Extract the [x, y] coordinate from the center of the cell holding the provided text.  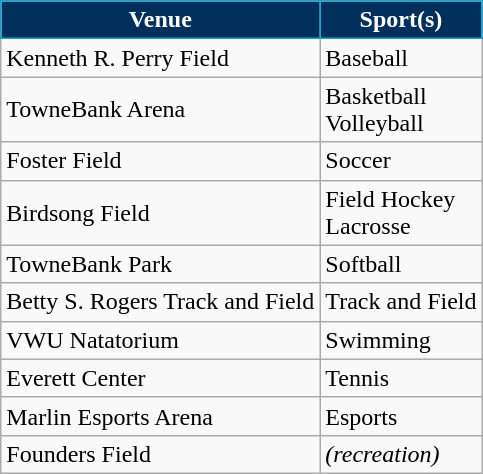
VWU Natatorium [160, 340]
Field Hockey Lacrosse [401, 212]
Softball [401, 264]
Kenneth R. Perry Field [160, 58]
Sport(s) [401, 20]
Basketball Volleyball [401, 110]
Venue [160, 20]
Track and Field [401, 302]
Tennis [401, 378]
Baseball [401, 58]
Soccer [401, 161]
Betty S. Rogers Track and Field [160, 302]
TowneBank Park [160, 264]
Marlin Esports Arena [160, 416]
TowneBank Arena [160, 110]
Everett Center [160, 378]
Esports [401, 416]
Founders Field [160, 454]
Swimming [401, 340]
Birdsong Field [160, 212]
Foster Field [160, 161]
(recreation) [401, 454]
